Determine the (X, Y) coordinate at the center of the cell enclosing the given text.  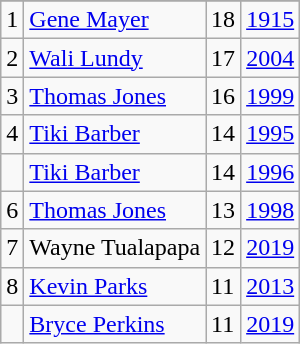
Wali Lundy (115, 58)
17 (224, 58)
Gene Mayer (115, 20)
2 (12, 58)
2013 (270, 286)
Wayne Tualapapa (115, 248)
6 (12, 210)
2004 (270, 58)
1915 (270, 20)
Bryce Perkins (115, 324)
1996 (270, 172)
16 (224, 96)
12 (224, 248)
3 (12, 96)
1998 (270, 210)
4 (12, 134)
18 (224, 20)
Kevin Parks (115, 286)
1 (12, 20)
1999 (270, 96)
13 (224, 210)
7 (12, 248)
8 (12, 286)
1995 (270, 134)
